For the text-containing cell, return its midpoint in (X, Y) coordinate format. 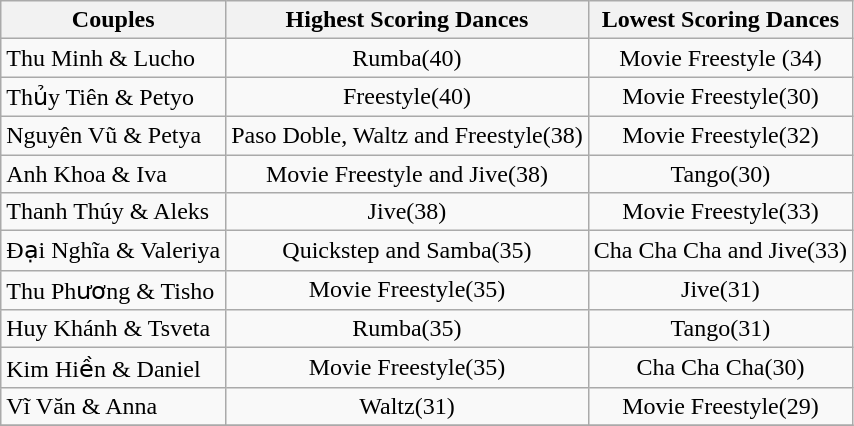
Movie Freestyle(30) (720, 97)
Anh Khoa & Iva (114, 173)
Movie Freestyle(29) (720, 406)
Huy Khánh & Tsveta (114, 329)
Thủy Tiên & Petyo (114, 97)
Lowest Scoring Dances (720, 20)
Paso Doble, Waltz and Freestyle(38) (408, 135)
Couples (114, 20)
Đại Nghĩa & Valeriya (114, 251)
Freestyle(40) (408, 97)
Waltz(31) (408, 406)
Cha Cha Cha and Jive(33) (720, 251)
Highest Scoring Dances (408, 20)
Movie Freestyle and Jive(38) (408, 173)
Tango(30) (720, 173)
Quickstep and Samba(35) (408, 251)
Movie Freestyle(33) (720, 212)
Jive(31) (720, 290)
Thu Phương & Tisho (114, 290)
Movie Freestyle (34) (720, 58)
Cha Cha Cha(30) (720, 368)
Tango(31) (720, 329)
Jive(38) (408, 212)
Thanh Thúy & Aleks (114, 212)
Kim Hiền & Daniel (114, 368)
Rumba(35) (408, 329)
Rumba(40) (408, 58)
Thu Minh & Lucho (114, 58)
Nguyên Vũ & Petya (114, 135)
Movie Freestyle(32) (720, 135)
Vĩ Văn & Anna (114, 406)
